Find where the given text appears and provide that cell's center as (X, Y) coordinate. 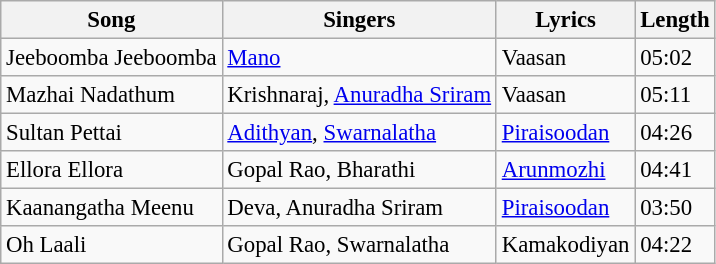
04:26 (675, 133)
Adithyan, Swarnalatha (359, 133)
Mazhai Nadathum (112, 95)
05:11 (675, 95)
Gopal Rao, Bharathi (359, 170)
Kaanangatha Meenu (112, 208)
05:02 (675, 58)
Sultan Pettai (112, 133)
Gopal Rao, Swarnalatha (359, 245)
Lyrics (565, 20)
Arunmozhi (565, 170)
03:50 (675, 208)
Jeeboomba Jeeboomba (112, 58)
04:41 (675, 170)
Ellora Ellora (112, 170)
04:22 (675, 245)
Oh Laali (112, 245)
Krishnaraj, Anuradha Sriram (359, 95)
Mano (359, 58)
Kamakodiyan (565, 245)
Deva, Anuradha Sriram (359, 208)
Song (112, 20)
Length (675, 20)
Singers (359, 20)
